Return the (x, y) coordinate for the center point of the cell that contains the specified text.  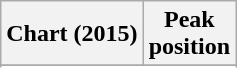
Chart (2015) (72, 34)
Peak position (189, 34)
